Output the (x, y) coordinate of the center of the cell containing the given text.  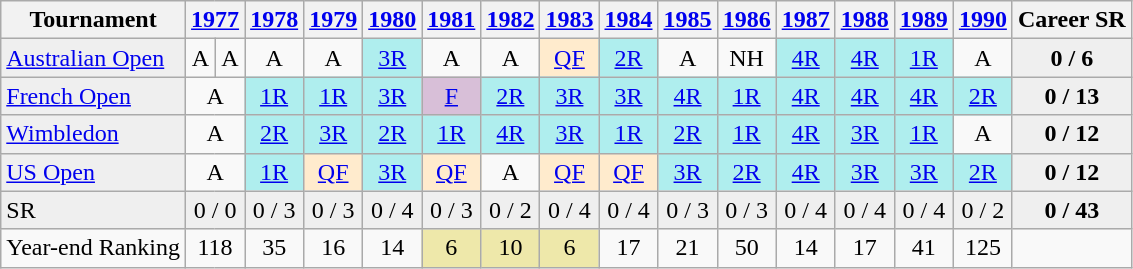
1989 (924, 20)
1984 (628, 20)
NH (746, 58)
SR (94, 210)
French Open (94, 96)
US Open (94, 172)
1979 (334, 20)
16 (334, 248)
0 / 0 (216, 210)
1990 (982, 20)
1988 (864, 20)
0 / 43 (1072, 210)
21 (688, 248)
1980 (392, 20)
1978 (274, 20)
Wimbledon (94, 134)
50 (746, 248)
Career SR (1072, 20)
Tournament (94, 20)
1977 (216, 20)
41 (924, 248)
1986 (746, 20)
118 (216, 248)
1983 (570, 20)
Australian Open (94, 58)
125 (982, 248)
0 / 6 (1072, 58)
35 (274, 248)
1987 (806, 20)
1985 (688, 20)
1981 (452, 20)
0 / 13 (1072, 96)
1982 (510, 20)
F (452, 96)
Year-end Ranking (94, 248)
10 (510, 248)
